Provide the [X, Y] coordinate of the cell's center where the given text is located.  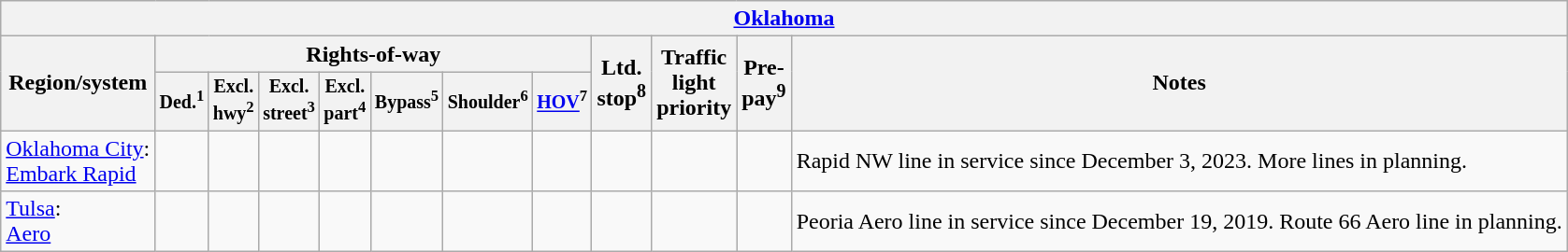
Excl.street3 [288, 101]
HOV7 [563, 101]
Region/system [79, 84]
Oklahoma City:Embark Rapid [79, 161]
Trafficlightpriority [694, 84]
Rapid NW line in service since December 3, 2023. More lines in planning. [1179, 161]
Pre-pay9 [764, 84]
Ded.1 [181, 101]
Excl.part4 [345, 101]
Bypass5 [407, 101]
Tulsa:Aero [79, 222]
Shoulder6 [488, 101]
Excl.hwy2 [234, 101]
Peoria Aero line in service since December 19, 2019. Route 66 Aero line in planning. [1179, 222]
Notes [1179, 84]
Oklahoma [784, 19]
Ltd.stop8 [622, 84]
Rights-of-way [374, 54]
